Scan for the cell matching the given text and deliver its (X, Y) coordinate at center. 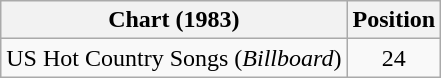
US Hot Country Songs (Billboard) (174, 58)
24 (394, 58)
Position (394, 20)
Chart (1983) (174, 20)
